For the text-containing cell, return its midpoint in (X, Y) coordinate format. 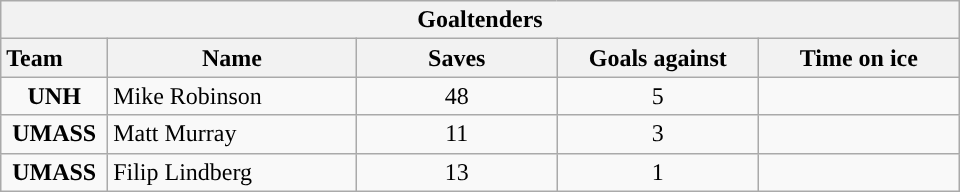
1 (658, 172)
Goaltenders (480, 20)
3 (658, 134)
Filip Lindberg (232, 172)
Goals against (658, 58)
11 (456, 134)
Matt Murray (232, 134)
Team (54, 58)
5 (658, 96)
48 (456, 96)
Time on ice (858, 58)
Saves (456, 58)
UNH (54, 96)
Mike Robinson (232, 96)
13 (456, 172)
Name (232, 58)
